Determine the [X, Y] coordinate at the center of the cell enclosing the given text.  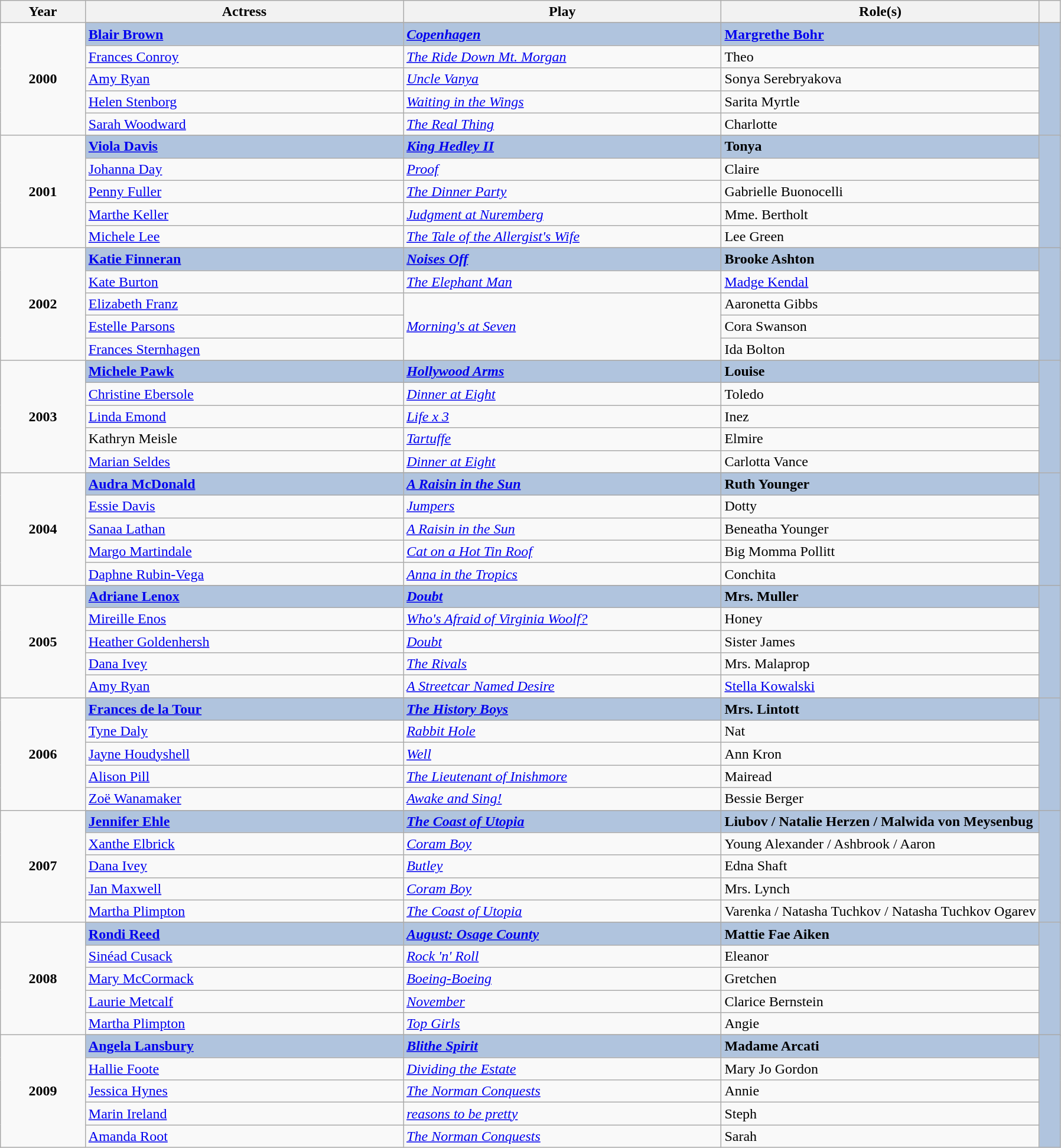
Role(s) [880, 12]
Proof [562, 169]
Mrs. Lintott [880, 709]
Cora Swanson [880, 327]
The Lieutenant of Inishmore [562, 776]
Uncle Vanya [562, 79]
November [562, 1001]
Actress [244, 12]
Morning's at Seven [562, 327]
Madame Arcati [880, 1046]
Madge Kendal [880, 282]
Marin Ireland [244, 1114]
The Rivals [562, 664]
Michele Pawk [244, 372]
Mireille Enos [244, 619]
Frances Sternhagen [244, 349]
Anna in the Tropics [562, 574]
Laurie Metcalf [244, 1001]
2003 [43, 417]
Blithe Spirit [562, 1046]
The Elephant Man [562, 282]
Varenka / Natasha Tuchkov / Natasha Tuchkov Ogarev [880, 911]
Johanna Day [244, 169]
2005 [43, 641]
Linda Emond [244, 417]
Blair Brown [244, 34]
King Hedley II [562, 147]
Marthe Keller [244, 214]
Jessica Hynes [244, 1091]
Liubov / Natalie Herzen / Malwida von Meysenbug [880, 821]
The History Boys [562, 709]
Tartuffe [562, 439]
Essie Davis [244, 506]
Mary Jo Gordon [880, 1069]
Nat [880, 731]
Eleanor [880, 956]
Tonya [880, 147]
Brooke Ashton [880, 259]
Sarah [880, 1136]
Beneatha Younger [880, 529]
Margo Martindale [244, 551]
Hollywood Arms [562, 372]
Mme. Bertholt [880, 214]
Rabbit Hole [562, 731]
Tyne Daly [244, 731]
Adriane Lenox [244, 596]
Well [562, 754]
Charlotte [880, 124]
2009 [43, 1091]
Stella Kowalski [880, 687]
Christine Ebersole [244, 394]
Mrs. Muller [880, 596]
Noises Off [562, 259]
Aaronetta Gibbs [880, 304]
Viola Davis [244, 147]
Conchita [880, 574]
Angela Lansbury [244, 1046]
The Dinner Party [562, 191]
Clarice Bernstein [880, 1001]
Marian Seldes [244, 461]
Amanda Root [244, 1136]
Carlotta Vance [880, 461]
Gabrielle Buonocelli [880, 191]
Waiting in the Wings [562, 102]
Top Girls [562, 1024]
Rondi Reed [244, 934]
Ruth Younger [880, 484]
Michele Lee [244, 236]
Hallie Foote [244, 1069]
Young Alexander / Ashbrook / Aaron [880, 844]
Sarah Woodward [244, 124]
Mrs. Malaprop [880, 664]
Inez [880, 417]
Louise [880, 372]
The Real Thing [562, 124]
Mrs. Lynch [880, 889]
Elmire [880, 439]
Life x 3 [562, 417]
A Streetcar Named Desire [562, 687]
2004 [43, 529]
Margrethe Bohr [880, 34]
Helen Stenborg [244, 102]
Jan Maxwell [244, 889]
Frances de la Tour [244, 709]
Jennifer Ehle [244, 821]
Frances Conroy [244, 57]
Claire [880, 169]
Sarita Myrtle [880, 102]
Heather Goldenhersh [244, 641]
Alison Pill [244, 776]
Toledo [880, 394]
Theo [880, 57]
reasons to be pretty [562, 1114]
Kate Burton [244, 282]
Big Momma Pollitt [880, 551]
2008 [43, 978]
Annie [880, 1091]
Audra McDonald [244, 484]
The Ride Down Mt. Morgan [562, 57]
Mattie Fae Aiken [880, 934]
Jumpers [562, 506]
The Tale of the Allergist's Wife [562, 236]
Honey [880, 619]
Zoë Wanamaker [244, 799]
Who's Afraid of Virginia Woolf? [562, 619]
Elizabeth Franz [244, 304]
Mary McCormack [244, 978]
Dotty [880, 506]
August: Osage County [562, 934]
Ida Bolton [880, 349]
2001 [43, 191]
2002 [43, 304]
Gretchen [880, 978]
Sinéad Cusack [244, 956]
Ann Kron [880, 754]
Boeing-Boeing [562, 978]
Xanthe Elbrick [244, 844]
Kathryn Meisle [244, 439]
Judgment at Nuremberg [562, 214]
Penny Fuller [244, 191]
Play [562, 12]
2006 [43, 754]
Edna Shaft [880, 866]
Year [43, 12]
Jayne Houdyshell [244, 754]
2007 [43, 866]
2000 [43, 79]
Sister James [880, 641]
Butley [562, 866]
Katie Finneran [244, 259]
Mairead [880, 776]
Lee Green [880, 236]
Awake and Sing! [562, 799]
Sanaa Lathan [244, 529]
Dividing the Estate [562, 1069]
Angie [880, 1024]
Bessie Berger [880, 799]
Rock 'n' Roll [562, 956]
Steph [880, 1114]
Sonya Serebryakova [880, 79]
Copenhagen [562, 34]
Estelle Parsons [244, 327]
Daphne Rubin-Vega [244, 574]
Cat on a Hot Tin Roof [562, 551]
